From the cell containing the given text, extract its center point as [X, Y] coordinate. 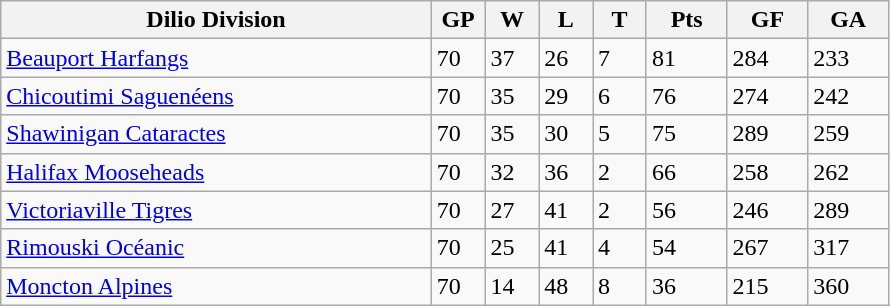
32 [512, 172]
26 [566, 58]
L [566, 20]
258 [768, 172]
48 [566, 286]
GA [848, 20]
37 [512, 58]
29 [566, 96]
Halifax Mooseheads [216, 172]
56 [686, 210]
Pts [686, 20]
5 [620, 134]
Beauport Harfangs [216, 58]
66 [686, 172]
Chicoutimi Saguenéens [216, 96]
75 [686, 134]
W [512, 20]
Shawinigan Cataractes [216, 134]
284 [768, 58]
Victoriaville Tigres [216, 210]
233 [848, 58]
27 [512, 210]
262 [848, 172]
Dilio Division [216, 20]
267 [768, 248]
81 [686, 58]
8 [620, 286]
317 [848, 248]
Moncton Alpines [216, 286]
360 [848, 286]
30 [566, 134]
242 [848, 96]
GP [458, 20]
274 [768, 96]
Rimouski Océanic [216, 248]
215 [768, 286]
T [620, 20]
54 [686, 248]
4 [620, 248]
25 [512, 248]
246 [768, 210]
76 [686, 96]
GF [768, 20]
7 [620, 58]
6 [620, 96]
14 [512, 286]
259 [848, 134]
